Extract the (x, y) coordinate from the center of the cell holding the provided text.  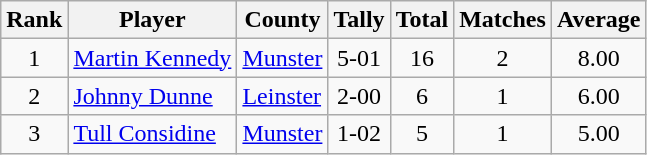
Johnny Dunne (152, 96)
6 (422, 96)
County (282, 20)
Matches (503, 20)
Player (152, 20)
3 (34, 134)
Average (598, 20)
Total (422, 20)
5 (422, 134)
16 (422, 58)
Rank (34, 20)
Martin Kennedy (152, 58)
Tull Considine (152, 134)
1-02 (359, 134)
6.00 (598, 96)
2-00 (359, 96)
8.00 (598, 58)
Tally (359, 20)
5-01 (359, 58)
Leinster (282, 96)
5.00 (598, 134)
